Return (X, Y) of the center of cell containing provided text 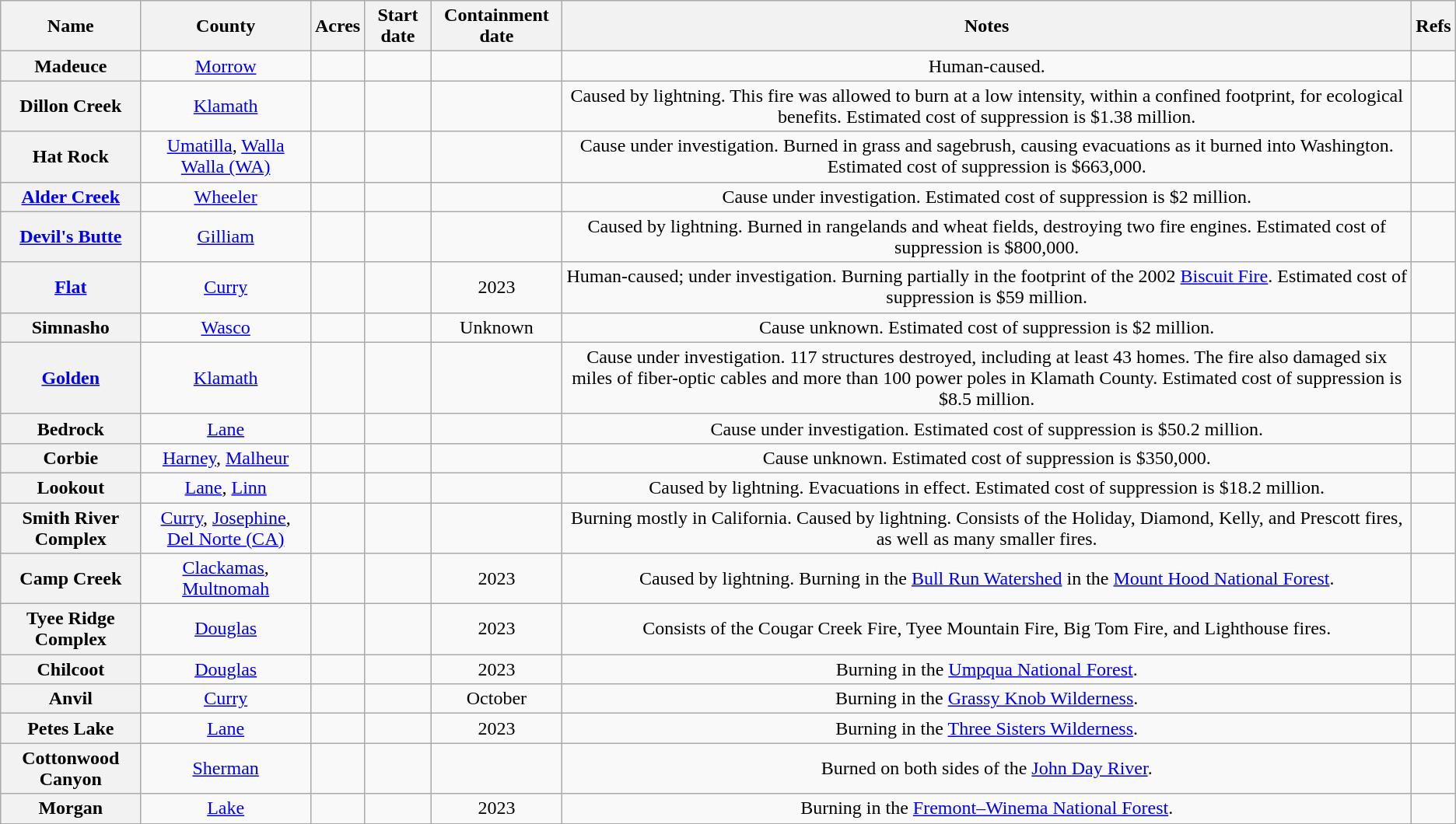
Bedrock (71, 428)
Devil's Butte (71, 236)
Morgan (71, 808)
Burned on both sides of the John Day River. (987, 768)
Alder Creek (71, 197)
Unknown (496, 327)
Hat Rock (71, 157)
Smith River Complex (71, 527)
Morrow (226, 66)
Madeuce (71, 66)
Containment date (496, 26)
Caused by lightning. Burning in the Bull Run Watershed in the Mount Hood National Forest. (987, 578)
Chilcoot (71, 669)
Petes Lake (71, 728)
Start date (398, 26)
Lane, Linn (226, 487)
Burning mostly in California. Caused by lightning. Consists of the Holiday, Diamond, Kelly, and Prescott fires, as well as many smaller fires. (987, 527)
Wasco (226, 327)
Corbie (71, 458)
Refs (1433, 26)
Anvil (71, 699)
Cause under investigation. Estimated cost of suppression is $2 million. (987, 197)
Burning in the Fremont–Winema National Forest. (987, 808)
Harney, Malheur (226, 458)
Notes (987, 26)
Cause unknown. Estimated cost of suppression is $2 million. (987, 327)
Cause unknown. Estimated cost of suppression is $350,000. (987, 458)
Human-caused. (987, 66)
Simnasho (71, 327)
Cottonwood Canyon (71, 768)
October (496, 699)
Flat (71, 288)
Wheeler (226, 197)
Dillon Creek (71, 106)
Name (71, 26)
Tyee Ridge Complex (71, 630)
Golden (71, 378)
Lake (226, 808)
Burning in the Umpqua National Forest. (987, 669)
Burning in the Three Sisters Wilderness. (987, 728)
Cause under investigation. Estimated cost of suppression is $50.2 million. (987, 428)
Human-caused; under investigation. Burning partially in the footprint of the 2002 Biscuit Fire. Estimated cost of suppression is $59 million. (987, 288)
Camp Creek (71, 578)
Lookout (71, 487)
Gilliam (226, 236)
Curry, Josephine, Del Norte (CA) (226, 527)
Sherman (226, 768)
Clackamas, Multnomah (226, 578)
Caused by lightning. Evacuations in effect. Estimated cost of suppression is $18.2 million. (987, 487)
Acres (338, 26)
Caused by lightning. Burned in rangelands and wheat fields, destroying two fire engines. Estimated cost of suppression is $800,000. (987, 236)
County (226, 26)
Burning in the Grassy Knob Wilderness. (987, 699)
Umatilla, Walla Walla (WA) (226, 157)
Consists of the Cougar Creek Fire, Tyee Mountain Fire, Big Tom Fire, and Lighthouse fires. (987, 630)
